Extract the (x, y) coordinate from the center of the cell holding the provided text.  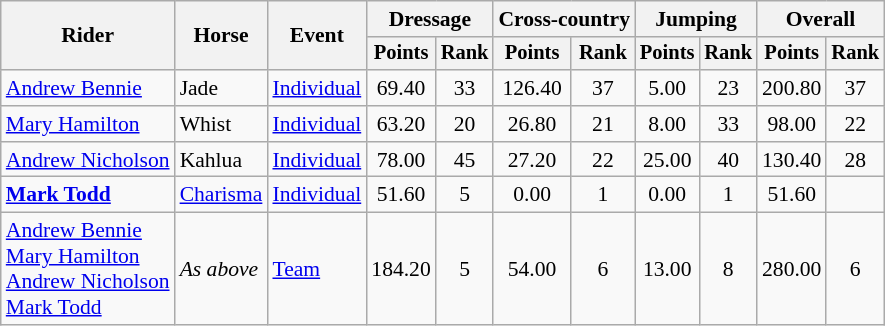
54.00 (532, 269)
Mark Todd (88, 195)
26.80 (532, 124)
Rider (88, 36)
As above (222, 269)
20 (465, 124)
8.00 (667, 124)
8 (728, 269)
78.00 (400, 160)
280.00 (792, 269)
Andrew Nicholson (88, 160)
21 (603, 124)
Jumping (696, 19)
5.00 (667, 88)
Cross-country (564, 19)
Dressage (430, 19)
Event (316, 36)
Charisma (222, 195)
Whist (222, 124)
184.20 (400, 269)
28 (855, 160)
126.40 (532, 88)
63.20 (400, 124)
200.80 (792, 88)
27.20 (532, 160)
13.00 (667, 269)
Andrew BennieMary HamiltonAndrew NicholsonMark Todd (88, 269)
Overall (820, 19)
Mary Hamilton (88, 124)
23 (728, 88)
25.00 (667, 160)
45 (465, 160)
Kahlua (222, 160)
Team (316, 269)
98.00 (792, 124)
40 (728, 160)
Jade (222, 88)
130.40 (792, 160)
Andrew Bennie (88, 88)
69.40 (400, 88)
Horse (222, 36)
